Extract the (x, y) coordinate from the center of the cell holding the provided text.  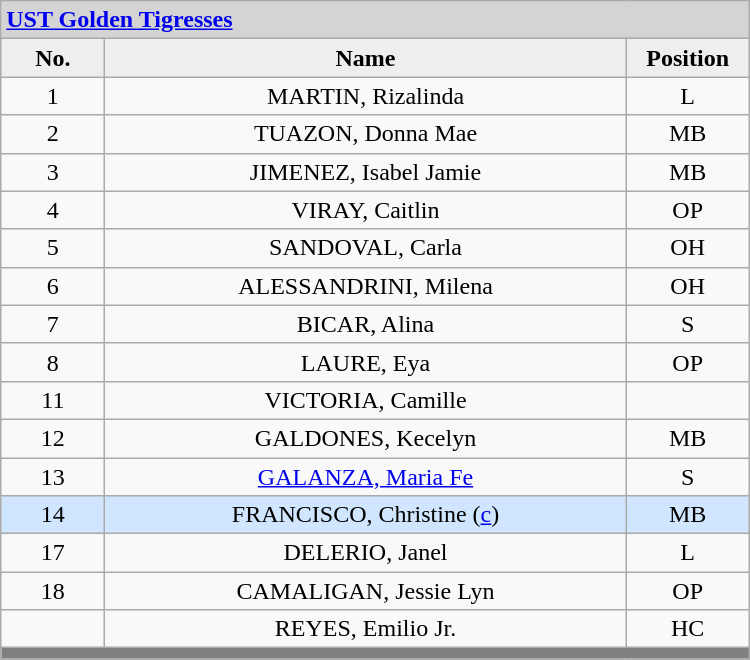
MARTIN, Rizalinda (366, 96)
UST Golden Tigresses (375, 20)
12 (53, 438)
VICTORIA, Camille (366, 400)
SANDOVAL, Carla (366, 248)
CAMALIGAN, Jessie Lyn (366, 591)
7 (53, 324)
11 (53, 400)
No. (53, 58)
VIRAY, Caitlin (366, 210)
8 (53, 362)
13 (53, 477)
4 (53, 210)
FRANCISCO, Christine (c) (366, 515)
DELERIO, Janel (366, 553)
6 (53, 286)
5 (53, 248)
GALANZA, Maria Fe (366, 477)
14 (53, 515)
HC (688, 629)
LAURE, Eya (366, 362)
REYES, Emilio Jr. (366, 629)
Name (366, 58)
BICAR, Alina (366, 324)
2 (53, 134)
3 (53, 172)
GALDONES, Kecelyn (366, 438)
17 (53, 553)
TUAZON, Donna Mae (366, 134)
ALESSANDRINI, Milena (366, 286)
Position (688, 58)
18 (53, 591)
1 (53, 96)
JIMENEZ, Isabel Jamie (366, 172)
